Determine the (x, y) coordinate at the center of the cell enclosing the given text.  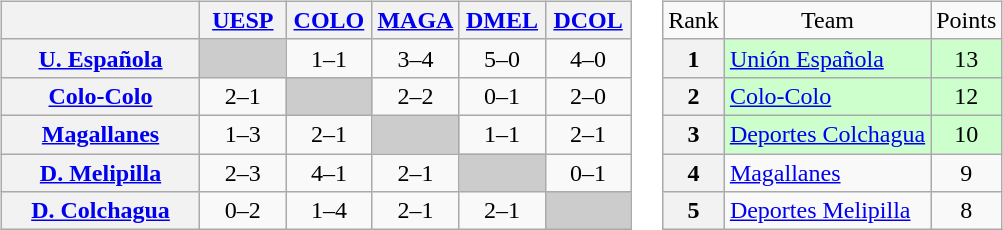
0–2 (243, 211)
Deportes Melipilla (827, 211)
4 (694, 173)
Unión Española (827, 58)
Team (827, 20)
Rank (694, 20)
Deportes Colchagua (827, 134)
2–2 (416, 96)
8 (966, 211)
2 (694, 96)
3–4 (416, 58)
13 (966, 58)
10 (966, 134)
MAGA (416, 20)
5–0 (502, 58)
2–3 (243, 173)
U. Española (100, 58)
UESP (243, 20)
4–1 (329, 173)
12 (966, 96)
1 (694, 58)
2–0 (588, 96)
9 (966, 173)
4–0 (588, 58)
D. Melipilla (100, 173)
Points (966, 20)
5 (694, 211)
DMEL (502, 20)
3 (694, 134)
1–4 (329, 211)
1–3 (243, 134)
D. Colchagua (100, 211)
DCOL (588, 20)
COLO (329, 20)
